Provide the (X, Y) coordinate of the cell's center where the given text is located.  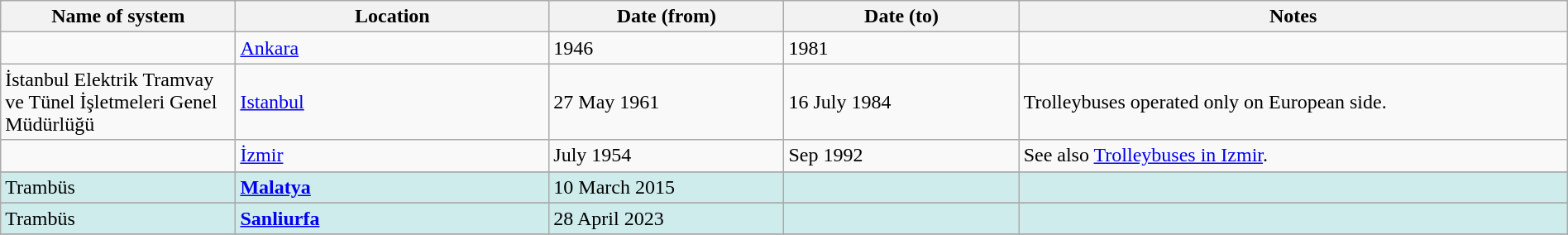
Ankara (392, 48)
Notes (1293, 17)
Date (from) (667, 17)
July 1954 (667, 156)
27 May 1961 (667, 102)
Sep 1992 (901, 156)
İzmir (392, 156)
Location (392, 17)
Date (to) (901, 17)
Istanbul (392, 102)
16 July 1984 (901, 102)
Sanliurfa (392, 218)
1981 (901, 48)
10 March 2015 (667, 187)
1946 (667, 48)
Malatya (392, 187)
See also Trolleybuses in Izmir. (1293, 156)
İstanbul Elektrik Tramvay ve Tünel İşletmeleri Genel Müdürlüğü (118, 102)
Trolleybuses operated only on European side. (1293, 102)
28 April 2023 (667, 218)
Name of system (118, 17)
